Scan for the cell matching the given text and deliver its [X, Y] coordinate at center. 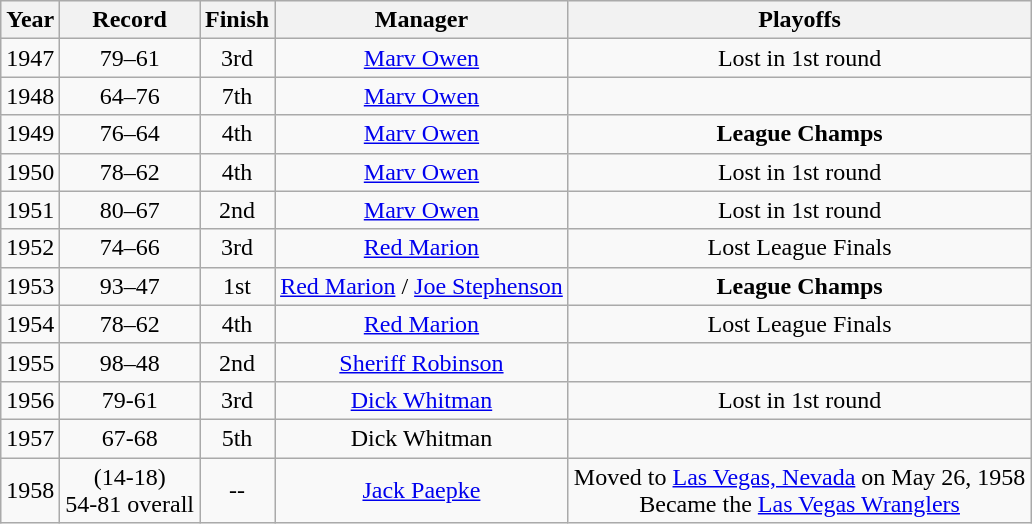
(14-18) 54-81 overall [130, 490]
64–76 [130, 96]
1st [238, 286]
76–64 [130, 134]
Moved to Las Vegas, Nevada on May 26, 1958Became the Las Vegas Wranglers [800, 490]
1949 [30, 134]
79–61 [130, 58]
79-61 [130, 400]
1956 [30, 400]
1948 [30, 96]
1950 [30, 172]
Playoffs [800, 20]
67-68 [130, 438]
1957 [30, 438]
93–47 [130, 286]
Manager [422, 20]
Year [30, 20]
-- [238, 490]
1947 [30, 58]
74–66 [130, 248]
1951 [30, 210]
Jack Paepke [422, 490]
98–48 [130, 362]
Finish [238, 20]
1958 [30, 490]
1952 [30, 248]
5th [238, 438]
Red Marion / Joe Stephenson [422, 286]
Record [130, 20]
80–67 [130, 210]
1953 [30, 286]
Sheriff Robinson [422, 362]
7th [238, 96]
1954 [30, 324]
1955 [30, 362]
